Output the (x, y) coordinate of the center of the cell containing the given text.  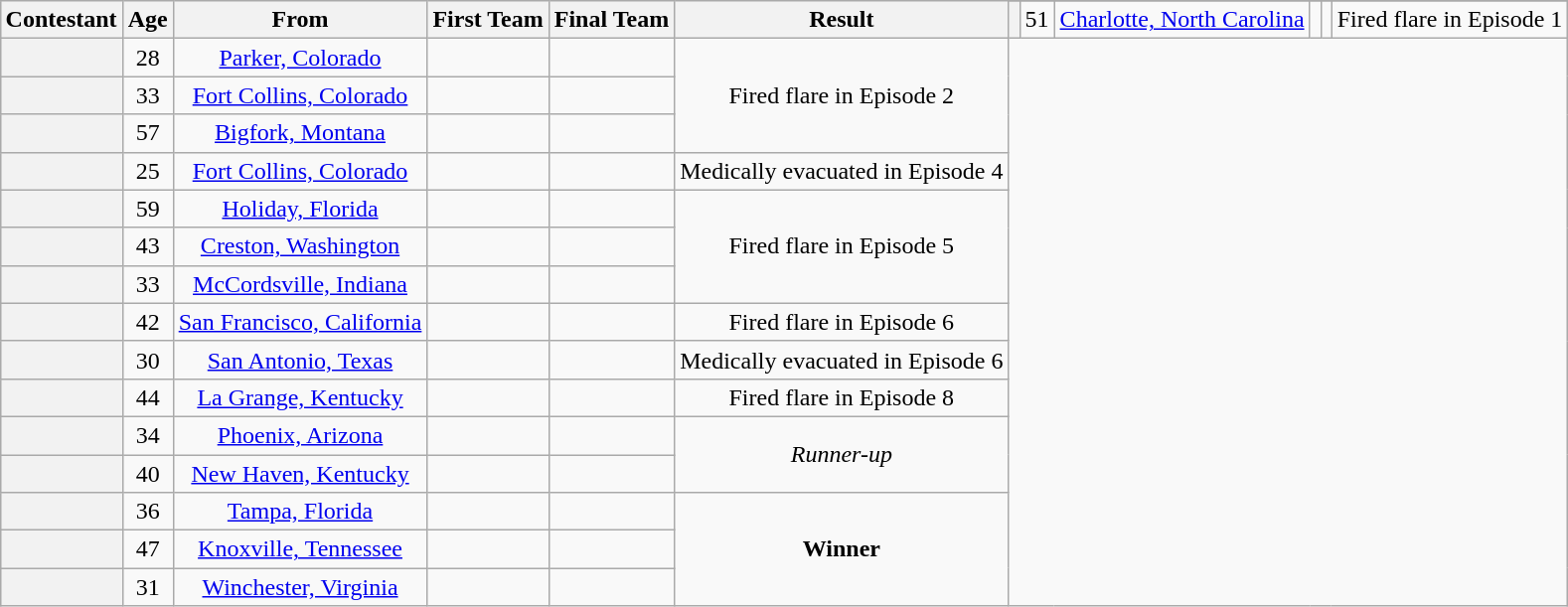
31 (147, 587)
Winchester, Virginia (300, 587)
25 (147, 171)
Winner (842, 549)
40 (147, 474)
Age (147, 20)
San Francisco, California (300, 322)
Medically evacuated in Episode 4 (842, 171)
San Antonio, Texas (300, 360)
30 (147, 360)
57 (147, 133)
Knoxville, Tennessee (300, 549)
Final Team (611, 20)
Charlotte, North Carolina (1182, 20)
Bigfork, Montana (300, 133)
First Team (488, 20)
Fired flare in Episode 5 (842, 246)
Tampa, Florida (300, 512)
42 (147, 322)
28 (147, 58)
From (300, 20)
Fired flare in Episode 1 (1450, 20)
Medically evacuated in Episode 6 (842, 360)
Contestant (62, 20)
Result (842, 20)
Fired flare in Episode 6 (842, 322)
McCordsville, Indiana (300, 284)
51 (1037, 20)
Creston, Washington (300, 246)
Fired flare in Episode 2 (842, 95)
Fired flare in Episode 8 (842, 397)
44 (147, 397)
New Haven, Kentucky (300, 474)
47 (147, 549)
Runner-up (842, 454)
36 (147, 512)
Parker, Colorado (300, 58)
Holiday, Florida (300, 209)
43 (147, 246)
59 (147, 209)
La Grange, Kentucky (300, 397)
Phoenix, Arizona (300, 435)
34 (147, 435)
